Determine the (x, y) coordinate at the center of the cell enclosing the given text.  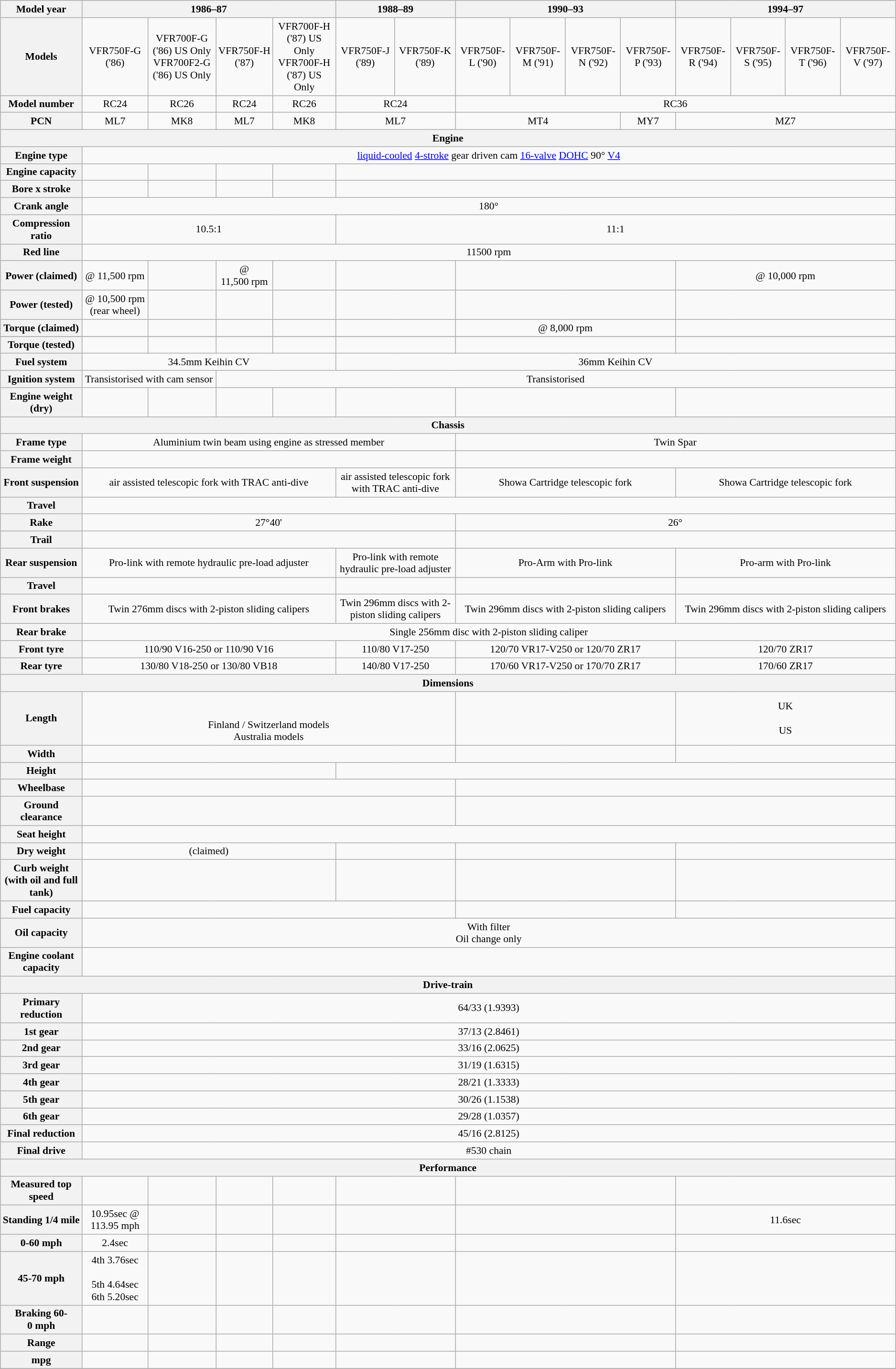
10.95sec @ 113.95 mph (115, 1220)
VFR750F-R ('94) (702, 56)
4th 3.76sec 5th 4.64sec 6th 5.20sec (115, 1278)
Ignition system (41, 379)
VFR750F-K ('89) (425, 56)
Engine (448, 138)
With filter Oil change only (489, 933)
120/70 VR17-V250 or 120/70 ZR17 (566, 649)
Frame weight (41, 459)
3rd gear (41, 1065)
Power (claimed) (41, 275)
VFR750F-M ('91) (538, 56)
VFR750F-P ('93) (648, 56)
Power (tested) (41, 305)
37/13 (2.8461) (489, 1032)
45-70 mph (41, 1278)
Braking 60-0 mph (41, 1319)
MZ7 (785, 121)
Curb weight (with oil and full tank) (41, 880)
130/80 V18-250 or 130/80 VB18 (209, 666)
VFR750F-S ('95) (758, 56)
11.6sec (785, 1220)
VFR750F-L ('90) (483, 56)
Torque (tested) (41, 345)
2.4sec (115, 1243)
Crank angle (41, 206)
Standing 1/4 mile (41, 1220)
26° (676, 523)
64/33 (1.9393) (489, 1009)
45/16 (2.8125) (489, 1134)
Twin Spar (676, 443)
Front brakes (41, 609)
34.5mm Keihin CV (209, 362)
Rear tyre (41, 666)
Wheelbase (41, 788)
Compression ratio (41, 229)
Front suspension (41, 483)
PCN (41, 121)
6th gear (41, 1117)
29/28 (1.0357) (489, 1117)
Transistorised (556, 379)
Model number (41, 104)
VFR750F-J ('89) (365, 56)
MT4 (538, 121)
Ground clearance (41, 811)
Dimensions (448, 684)
Transistorised with cam sensor (149, 379)
27°40' (269, 523)
Chassis (448, 425)
120/70 ZR17 (785, 649)
1990–93 (566, 9)
Bore x stroke (41, 189)
Aluminium twin beam using engine as stressed member (269, 443)
Oil capacity (41, 933)
@ 10,500 rpm (rear wheel) (115, 305)
Rear brake (41, 632)
VFR700F-H ('87) US OnlyVFR700F-H ('87) US Only (304, 56)
Performance (448, 1168)
5th gear (41, 1099)
MY7 (648, 121)
Range (41, 1343)
VFR700F-G ('86) US OnlyVFR700F2-G ('86) US Only (182, 56)
Pro-arm with Pro-link (785, 563)
36mm Keihin CV (615, 362)
UK US (785, 718)
Rake (41, 523)
Height (41, 771)
140/80 V17-250 (395, 666)
VFR750F-V ('97) (868, 56)
Final drive (41, 1151)
0-60 mph (41, 1243)
VFR750F-G ('86) (115, 56)
110/80 V17-250 (395, 649)
Front tyre (41, 649)
Engine weight (dry) (41, 402)
Single 256mm disc with 2-piston sliding caliper (489, 632)
11:1 (615, 229)
Measured top speed (41, 1190)
33/16 (2.0625) (489, 1048)
mpg (41, 1360)
1986–87 (209, 9)
11500 rpm (489, 252)
Torque (claimed) (41, 328)
Pro-Arm with Pro-link (566, 563)
1994–97 (785, 9)
170/60 ZR17 (785, 666)
Length (41, 718)
170/60 VR17-V250 or 170/70 ZR17 (566, 666)
31/19 (1.6315) (489, 1065)
@ 10,000 rpm (785, 275)
Drive-train (448, 985)
Trail (41, 540)
Final reduction (41, 1134)
Rear suspension (41, 563)
Seat height (41, 834)
1st gear (41, 1032)
VFR750F-H ('87) (245, 56)
Model year (41, 9)
30/26 (1.1538) (489, 1099)
#530 chain (489, 1151)
VFR750F-N ('92) (593, 56)
RC36 (676, 104)
Fuel capacity (41, 910)
10.5:1 (209, 229)
1988–89 (395, 9)
Models (41, 56)
Finland / Switzerland models Australia models (269, 718)
@ 8,000 rpm (566, 328)
Engine type (41, 155)
Primary reduction (41, 1009)
Red line (41, 252)
Engine coolant capacity (41, 962)
4th gear (41, 1083)
180° (489, 206)
VFR750F-T ('96) (812, 56)
(claimed) (209, 851)
Frame type (41, 443)
2nd gear (41, 1048)
Twin 276mm discs with 2-piston sliding calipers (209, 609)
28/21 (1.3333) (489, 1083)
Width (41, 754)
Fuel system (41, 362)
Engine capacity (41, 172)
Dry weight (41, 851)
110/90 V16-250 or 110/90 V16 (209, 649)
liquid-cooled 4-stroke gear driven cam 16-valve DOHC 90° V4 (489, 155)
